Scan for the cell matching the given text and deliver its [X, Y] coordinate at center. 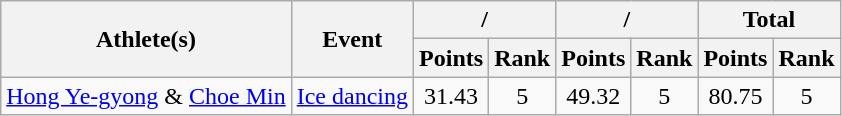
Athlete(s) [146, 39]
49.32 [594, 96]
31.43 [452, 96]
Hong Ye-gyong & Choe Min [146, 96]
Ice dancing [352, 96]
Event [352, 39]
Total [769, 20]
80.75 [736, 96]
